Return the [X, Y] coordinate for the center point of the cell that contains the specified text.  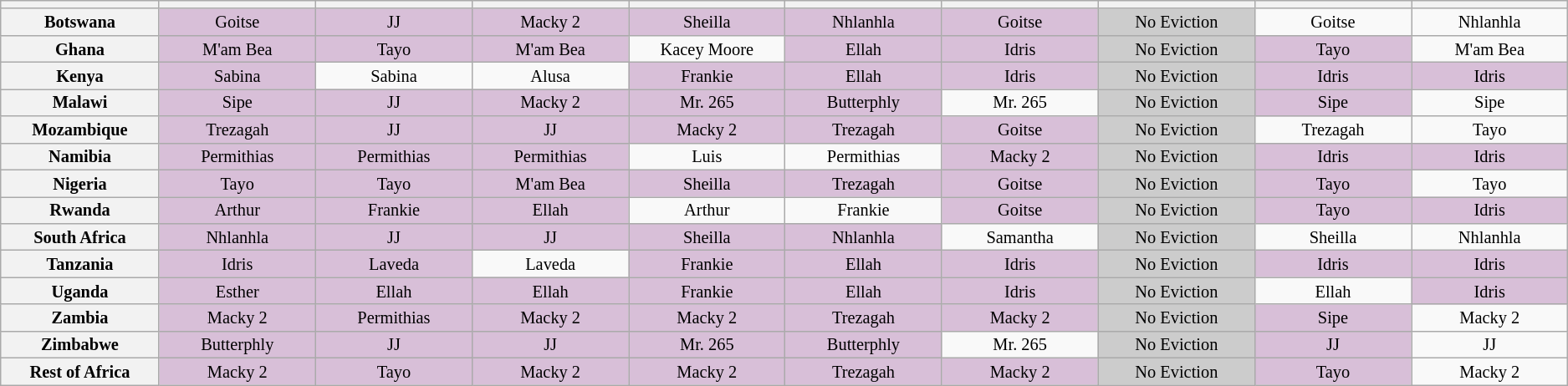
Esther [237, 291]
Kacey Moore [707, 48]
Luis [707, 156]
Nigeria [80, 183]
Ghana [80, 48]
South Africa [80, 236]
Uganda [80, 291]
Mozambique [80, 130]
Tanzania [80, 263]
Rwanda [80, 210]
Samantha [1020, 236]
Kenya [80, 75]
Zambia [80, 317]
Botswana [80, 22]
Malawi [80, 102]
Zimbabwe [80, 344]
Alusa [550, 75]
Rest of Africa [80, 371]
Namibia [80, 156]
